Provide the (x, y) coordinate of the cell's center where the given text is located.  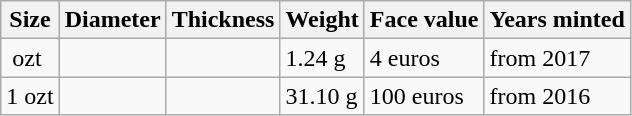
from 2017 (557, 58)
from 2016 (557, 96)
Face value (424, 20)
1 ozt (30, 96)
100 euros (424, 96)
ozt (30, 58)
4 euros (424, 58)
Weight (322, 20)
31.10 g (322, 96)
Thickness (223, 20)
Years minted (557, 20)
Size (30, 20)
Diameter (112, 20)
1.24 g (322, 58)
